Search for the cell housing the specified text and yield its [x, y] center coordinate. 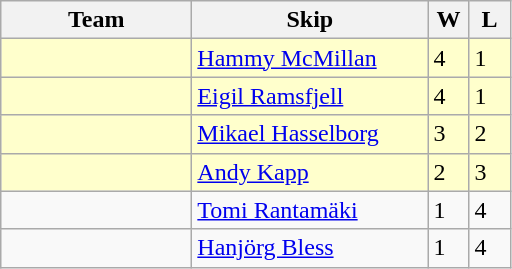
Tomi Rantamäki [310, 210]
W [448, 20]
Hammy McMillan [310, 58]
L [490, 20]
Mikael Hasselborg [310, 134]
Eigil Ramsfjell [310, 96]
Team [96, 20]
Andy Kapp [310, 172]
Hanjörg Bless [310, 248]
Skip [310, 20]
